Locate the cell with the specified text and output its [x, y] center coordinate. 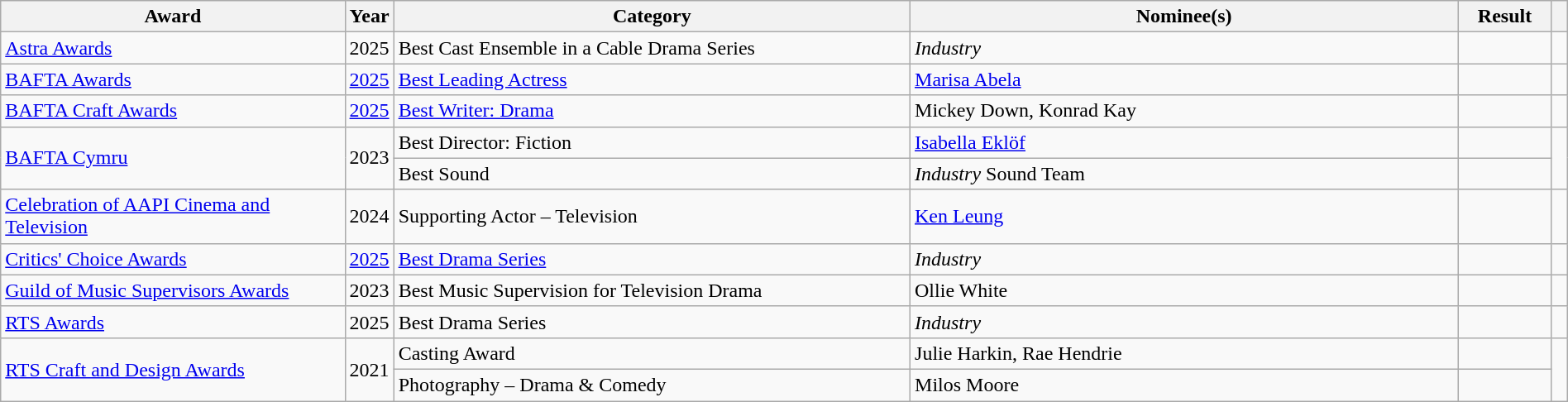
Best Leading Actress [652, 79]
Supporting Actor – Television [652, 217]
Best Cast Ensemble in a Cable Drama Series [652, 48]
2021 [369, 369]
Guild of Music Supervisors Awards [173, 290]
Celebration of AAPI Cinema and Television [173, 217]
RTS Craft and Design Awards [173, 369]
Best Director: Fiction [652, 142]
BAFTA Awards [173, 79]
Best Sound [652, 174]
Nominee(s) [1184, 17]
Casting Award [652, 353]
Award [173, 17]
Best Music Supervision for Television Drama [652, 290]
Marisa Abela [1184, 79]
BAFTA Craft Awards [173, 111]
Year [369, 17]
Photography – Drama & Comedy [652, 385]
Ken Leung [1184, 217]
Isabella Eklöf [1184, 142]
Category [652, 17]
Milos Moore [1184, 385]
Ollie White [1184, 290]
Julie Harkin, Rae Hendrie [1184, 353]
BAFTA Cymru [173, 158]
Industry Sound Team [1184, 174]
Critics' Choice Awards [173, 259]
Result [1505, 17]
Mickey Down, Konrad Kay [1184, 111]
Best Writer: Drama [652, 111]
2024 [369, 217]
Astra Awards [173, 48]
RTS Awards [173, 322]
